Provide the (X, Y) coordinate of the cell's center where the given text is located.  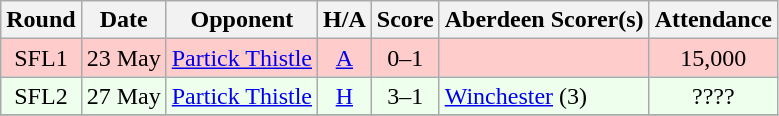
A (345, 58)
23 May (124, 58)
15,000 (713, 58)
Winchester (3) (544, 96)
H (345, 96)
Opponent (242, 20)
27 May (124, 96)
Attendance (713, 20)
H/A (345, 20)
SFL1 (41, 58)
SFL2 (41, 96)
0–1 (405, 58)
Date (124, 20)
3–1 (405, 96)
Aberdeen Scorer(s) (544, 20)
???? (713, 96)
Score (405, 20)
Round (41, 20)
